Locate the cell with the specified text and output its (x, y) center coordinate. 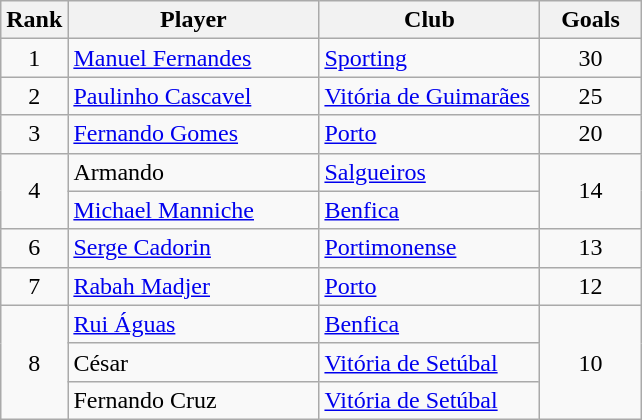
Michael Manniche (194, 210)
Fernando Gomes (194, 134)
14 (590, 191)
2 (34, 96)
7 (34, 286)
12 (590, 286)
3 (34, 134)
Rui Águas (194, 324)
Sporting (430, 58)
César (194, 362)
6 (34, 248)
Player (194, 20)
Serge Cadorin (194, 248)
4 (34, 191)
Salgueiros (430, 172)
25 (590, 96)
Paulinho Cascavel (194, 96)
20 (590, 134)
Goals (590, 20)
1 (34, 58)
30 (590, 58)
8 (34, 362)
Club (430, 20)
Fernando Cruz (194, 400)
Armando (194, 172)
10 (590, 362)
Manuel Fernandes (194, 58)
Vitória de Guimarães (430, 96)
Rabah Madjer (194, 286)
13 (590, 248)
Portimonense (430, 248)
Rank (34, 20)
